Output the [X, Y] coordinate of the center of the cell containing the given text.  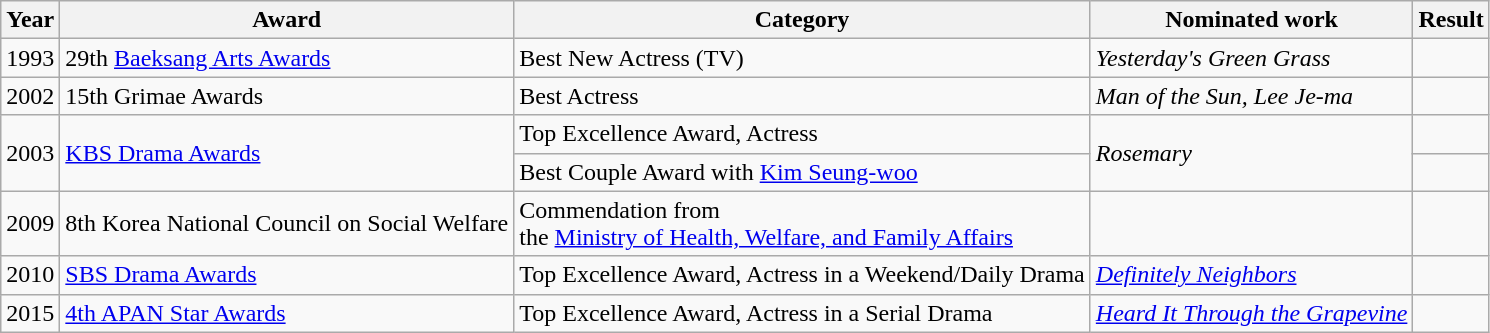
2010 [30, 275]
Best Actress [802, 96]
1993 [30, 58]
2002 [30, 96]
KBS Drama Awards [287, 153]
4th APAN Star Awards [287, 313]
Award [287, 20]
Top Excellence Award, Actress in a Serial Drama [802, 313]
15th Grimae Awards [287, 96]
Yesterday's Green Grass [1252, 58]
2003 [30, 153]
Top Excellence Award, Actress in a Weekend/Daily Drama [802, 275]
Top Excellence Award, Actress [802, 134]
Best New Actress (TV) [802, 58]
29th Baeksang Arts Awards [287, 58]
Category [802, 20]
8th Korea National Council on Social Welfare [287, 224]
SBS Drama Awards [287, 275]
Definitely Neighbors [1252, 275]
Rosemary [1252, 153]
Best Couple Award with Kim Seung-woo [802, 172]
Man of the Sun, Lee Je-ma [1252, 96]
Result [1451, 20]
Heard It Through the Grapevine [1252, 313]
2015 [30, 313]
2009 [30, 224]
Nominated work [1252, 20]
Commendation from the Ministry of Health, Welfare, and Family Affairs [802, 224]
Year [30, 20]
